Scan for the cell matching the given text and deliver its [x, y] coordinate at center. 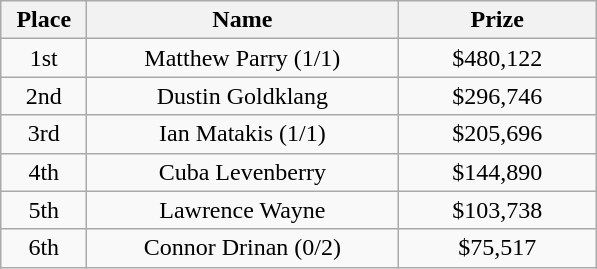
1st [44, 58]
Prize [498, 20]
5th [44, 210]
Matthew Parry (1/1) [242, 58]
$296,746 [498, 96]
Connor Drinan (0/2) [242, 248]
Dustin Goldklang [242, 96]
$205,696 [498, 134]
6th [44, 248]
Cuba Levenberry [242, 172]
4th [44, 172]
2nd [44, 96]
$144,890 [498, 172]
$75,517 [498, 248]
Ian Matakis (1/1) [242, 134]
Name [242, 20]
Place [44, 20]
Lawrence Wayne [242, 210]
$480,122 [498, 58]
$103,738 [498, 210]
3rd [44, 134]
